Pinpoint the cell where the given text exists, returning its (X, Y) midpoint coordinate. 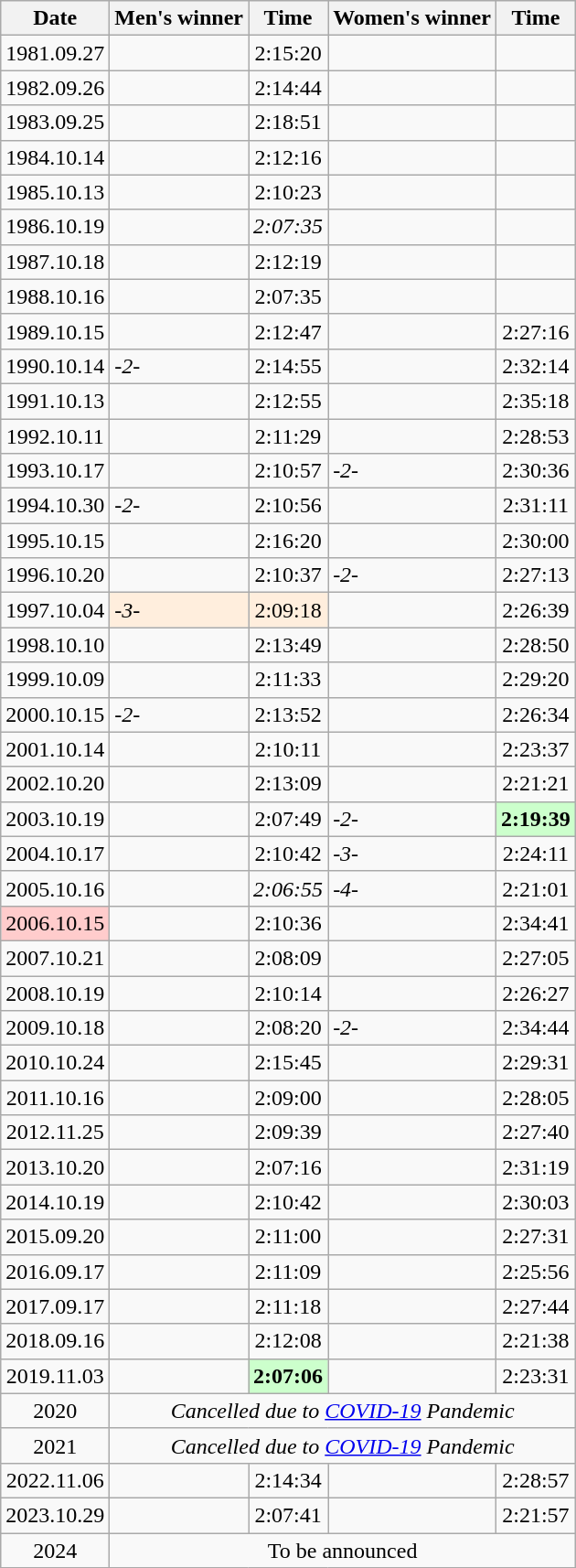
2:26:27 (536, 993)
2:30:00 (536, 541)
2014.10.19 (55, 1202)
2:34:41 (536, 923)
2:30:36 (536, 471)
2007.10.21 (55, 958)
1988.10.16 (55, 296)
2:15:20 (289, 53)
To be announced (343, 1551)
1993.10.17 (55, 471)
2012.11.25 (55, 1133)
2022.11.06 (55, 1480)
1983.09.25 (55, 123)
2:28:05 (536, 1098)
2:06:55 (289, 888)
2:12:08 (289, 1341)
Men's winner (179, 18)
1995.10.15 (55, 541)
2001.10.14 (55, 749)
2:11:18 (289, 1306)
2:27:16 (536, 331)
1996.10.20 (55, 575)
1989.10.15 (55, 331)
2:32:14 (536, 366)
2:13:09 (289, 784)
2:13:52 (289, 714)
2023.10.29 (55, 1515)
2:27:13 (536, 575)
2:31:19 (536, 1167)
1987.10.18 (55, 262)
1981.09.27 (55, 53)
2:11:29 (289, 436)
2:12:16 (289, 157)
2003.10.19 (55, 819)
2:10:23 (289, 192)
2:07:16 (289, 1167)
2:07:06 (289, 1376)
2:19:39 (536, 819)
2:28:50 (536, 645)
2:09:00 (289, 1098)
2:15:45 (289, 1063)
2006.10.15 (55, 923)
2:10:14 (289, 993)
2019.11.03 (55, 1376)
2:21:38 (536, 1341)
2:08:20 (289, 1028)
1984.10.14 (55, 157)
2:28:53 (536, 436)
2005.10.16 (55, 888)
2:28:57 (536, 1480)
2:09:18 (289, 610)
2:10:57 (289, 471)
2024 (55, 1551)
2:11:09 (289, 1272)
2021 (55, 1445)
2:13:49 (289, 645)
1992.10.11 (55, 436)
1985.10.13 (55, 192)
2:08:09 (289, 958)
2:12:55 (289, 401)
2:12:47 (289, 331)
2:18:51 (289, 123)
2:10:36 (289, 923)
2:23:37 (536, 749)
2:27:40 (536, 1133)
2:09:39 (289, 1133)
2:21:21 (536, 784)
2:14:34 (289, 1480)
2:12:19 (289, 262)
2004.10.17 (55, 854)
-4- (412, 888)
1997.10.04 (55, 610)
2011.10.16 (55, 1098)
2:07:49 (289, 819)
2009.10.18 (55, 1028)
2:16:20 (289, 541)
1982.09.26 (55, 88)
1991.10.13 (55, 401)
2:27:31 (536, 1237)
2:10:11 (289, 749)
2:27:44 (536, 1306)
2:10:37 (289, 575)
2:14:55 (289, 366)
2:21:01 (536, 888)
2:29:31 (536, 1063)
2:14:44 (289, 88)
2018.09.16 (55, 1341)
2:11:00 (289, 1237)
2:26:39 (536, 610)
2008.10.19 (55, 993)
1986.10.19 (55, 227)
1999.10.09 (55, 680)
2:24:11 (536, 854)
2:29:20 (536, 680)
2:30:03 (536, 1202)
2:25:56 (536, 1272)
Women's winner (412, 18)
2:11:33 (289, 680)
2:27:05 (536, 958)
2017.09.17 (55, 1306)
2016.09.17 (55, 1272)
2:23:31 (536, 1376)
2015.09.20 (55, 1237)
2010.10.24 (55, 1063)
1994.10.30 (55, 506)
2000.10.15 (55, 714)
2:35:18 (536, 401)
2:21:57 (536, 1515)
2:10:56 (289, 506)
2:31:11 (536, 506)
2013.10.20 (55, 1167)
2002.10.20 (55, 784)
2:26:34 (536, 714)
2:34:44 (536, 1028)
2:07:41 (289, 1515)
2020 (55, 1411)
1998.10.10 (55, 645)
Date (55, 18)
1990.10.14 (55, 366)
